From the cell containing the given text, extract its center point as [x, y] coordinate. 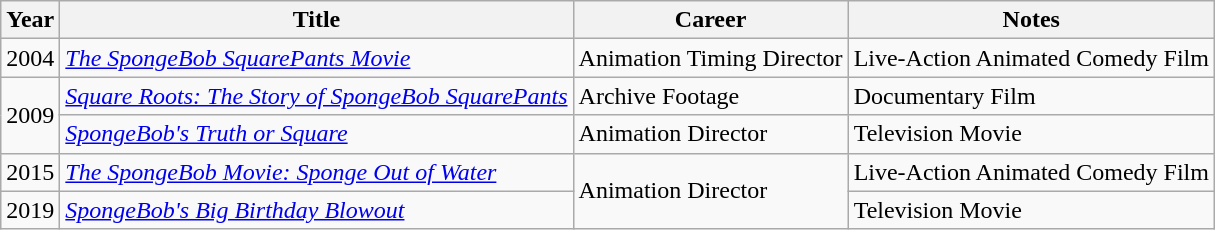
2015 [30, 172]
The SpongeBob SquarePants Movie [316, 58]
Animation Timing Director [710, 58]
Year [30, 20]
Square Roots: The Story of SpongeBob SquarePants [316, 96]
Notes [1031, 20]
Documentary Film [1031, 96]
The SpongeBob Movie: Sponge Out of Water [316, 172]
2009 [30, 115]
SpongeBob's Big Birthday Blowout [316, 210]
2004 [30, 58]
Title [316, 20]
Archive Footage [710, 96]
SpongeBob's Truth or Square [316, 134]
2019 [30, 210]
Career [710, 20]
